Scan for the cell matching the given text and deliver its [X, Y] coordinate at center. 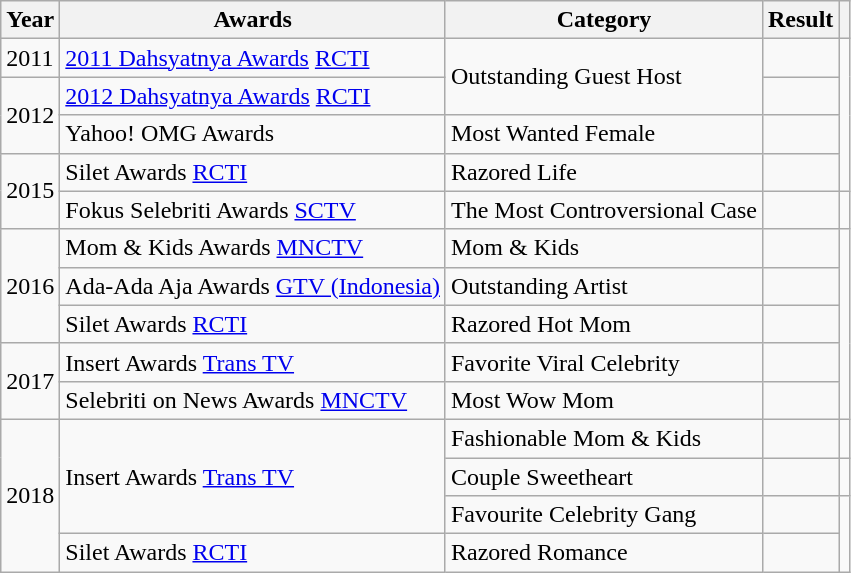
Most Wanted Female [604, 134]
Favorite Viral Celebrity [604, 362]
Fokus Selebriti Awards SCTV [253, 210]
2011 Dahsyatnya Awards RCTI [253, 58]
2011 [30, 58]
2016 [30, 286]
Awards [253, 20]
Category [604, 20]
Outstanding Artist [604, 286]
Favourite Celebrity Gang [604, 515]
2015 [30, 191]
Couple Sweetheart [604, 477]
Result [800, 20]
Most Wow Mom [604, 400]
Mom & Kids [604, 248]
Outstanding Guest Host [604, 77]
Razored Romance [604, 553]
2012 [30, 115]
Yahoo! OMG Awards [253, 134]
Year [30, 20]
2017 [30, 381]
2012 Dahsyatnya Awards RCTI [253, 96]
Razored Hot Mom [604, 324]
Mom & Kids Awards MNCTV [253, 248]
The Most Controversional Case [604, 210]
2018 [30, 495]
Fashionable Mom & Kids [604, 438]
Selebriti on News Awards MNCTV [253, 400]
Ada-Ada Aja Awards GTV (Indonesia) [253, 286]
Razored Life [604, 172]
